Locate the cell with the specified text and output its (X, Y) center coordinate. 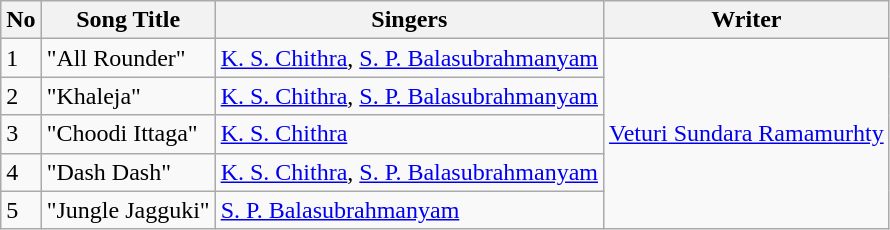
4 (21, 172)
5 (21, 210)
Singers (409, 20)
2 (21, 96)
"Khaleja" (128, 96)
"All Rounder" (128, 58)
Veturi Sundara Ramamurhty (747, 134)
1 (21, 58)
Writer (747, 20)
Song Title (128, 20)
K. S. Chithra (409, 134)
No (21, 20)
"Jungle Jagguki" (128, 210)
3 (21, 134)
S. P. Balasubrahmanyam (409, 210)
"Choodi Ittaga" (128, 134)
"Dash Dash" (128, 172)
